Return (X, Y) of the center of cell containing provided text 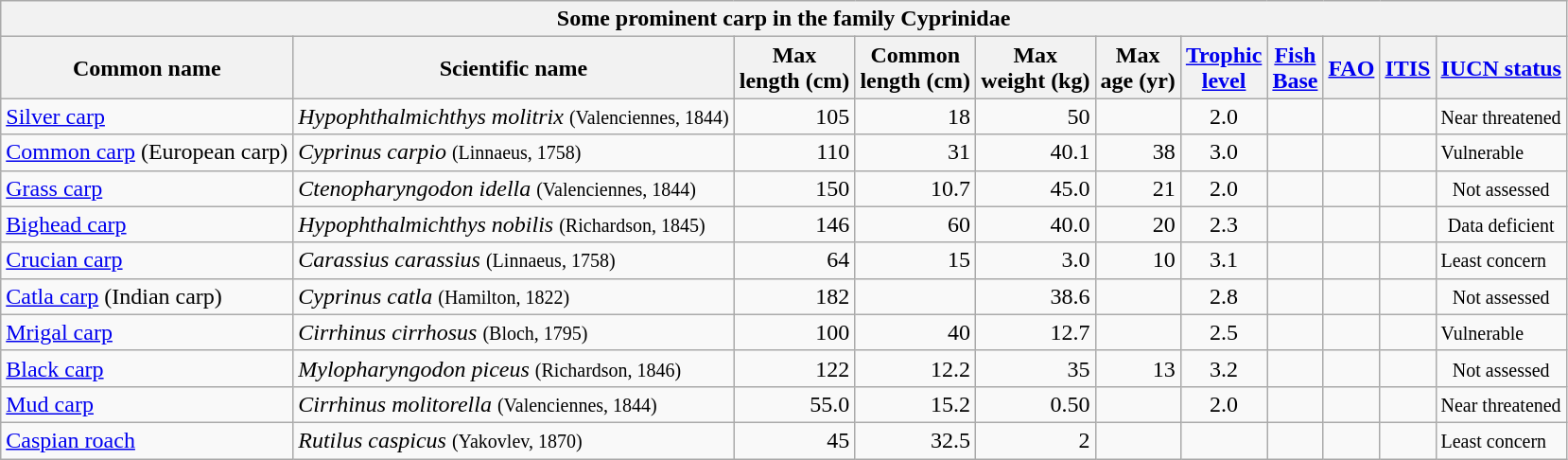
21 (1138, 188)
3.2 (1224, 368)
Maxlength (cm) (794, 68)
Ctenopharyngodon idella (Valenciennes, 1844) (514, 188)
64 (794, 260)
40 (915, 332)
10.7 (915, 188)
38 (1138, 152)
50 (1036, 116)
31 (915, 152)
100 (794, 332)
Caspian roach (148, 440)
Rutilus caspicus (Yakovlev, 1870) (514, 440)
Hypophthalmichthys nobilis (Richardson, 1845) (514, 224)
2.3 (1224, 224)
Mud carp (148, 404)
32.5 (915, 440)
Mylopharyngodon piceus (Richardson, 1846) (514, 368)
Scientific name (514, 68)
Maxage (yr) (1138, 68)
35 (1036, 368)
20 (1138, 224)
FAO (1351, 68)
Catla carp (Indian carp) (148, 296)
0.50 (1036, 404)
40.0 (1036, 224)
FishBase (1296, 68)
110 (794, 152)
Cirrhinus molitorella (Valenciennes, 1844) (514, 404)
IUCN status (1501, 68)
Trophiclevel (1224, 68)
15.2 (915, 404)
Black carp (148, 368)
2.8 (1224, 296)
60 (915, 224)
2 (1036, 440)
Hypophthalmichthys molitrix (Valenciennes, 1844) (514, 116)
10 (1138, 260)
45.0 (1036, 188)
Grass carp (148, 188)
45 (794, 440)
146 (794, 224)
Maxweight (kg) (1036, 68)
Commonlength (cm) (915, 68)
15 (915, 260)
13 (1138, 368)
150 (794, 188)
Cyprinus carpio (Linnaeus, 1758) (514, 152)
Data deficient (1501, 224)
Bighead carp (148, 224)
105 (794, 116)
Mrigal carp (148, 332)
182 (794, 296)
Common carp (European carp) (148, 152)
122 (794, 368)
12.7 (1036, 332)
Carassius carassius (Linnaeus, 1758) (514, 260)
Cirrhinus cirrhosus (Bloch, 1795) (514, 332)
Crucian carp (148, 260)
Common name (148, 68)
2.5 (1224, 332)
Cyprinus catla (Hamilton, 1822) (514, 296)
12.2 (915, 368)
40.1 (1036, 152)
38.6 (1036, 296)
Silver carp (148, 116)
55.0 (794, 404)
Some prominent carp in the family Cyprinidae (784, 19)
ITIS (1407, 68)
3.1 (1224, 260)
18 (915, 116)
